Locate the cell with the specified text and output its [X, Y] center coordinate. 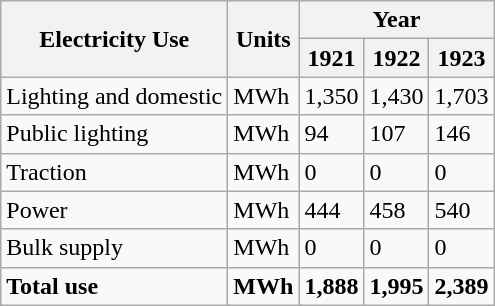
Lighting and domestic [114, 96]
Units [264, 39]
540 [462, 210]
1,350 [332, 96]
1,995 [396, 286]
1,888 [332, 286]
Year [396, 20]
Power [114, 210]
1,703 [462, 96]
444 [332, 210]
Total use [114, 286]
146 [462, 134]
458 [396, 210]
1922 [396, 58]
Electricity Use [114, 39]
94 [332, 134]
Bulk supply [114, 248]
Public lighting [114, 134]
2,389 [462, 286]
1921 [332, 58]
107 [396, 134]
Traction [114, 172]
1,430 [396, 96]
1923 [462, 58]
